Pinpoint the cell where the given text exists, returning its [X, Y] midpoint coordinate. 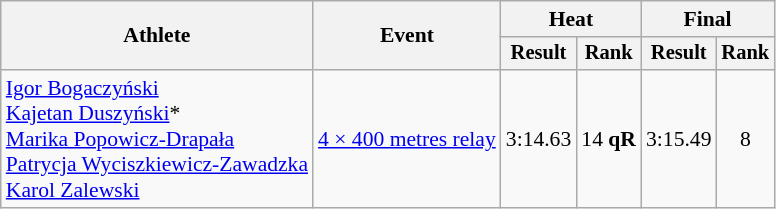
14 qR [608, 139]
Igor BogaczyńskiKajetan Duszyński*Marika Popowicz-DrapałaPatrycja Wyciszkiewicz-ZawadzkaKarol Zalewski [157, 139]
4 × 400 metres relay [407, 139]
8 [746, 139]
3:14.63 [538, 139]
Event [407, 36]
Final [708, 19]
Heat [571, 19]
3:15.49 [678, 139]
Athlete [157, 36]
